For the text-containing cell, return its midpoint in (x, y) coordinate format. 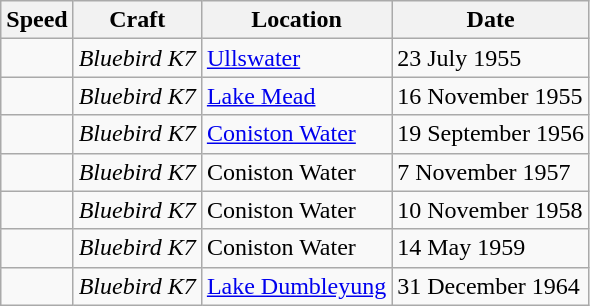
Ullswater (296, 58)
16 November 1955 (491, 96)
31 December 1964 (491, 286)
Craft (137, 20)
Lake Dumbleyung (296, 286)
7 November 1957 (491, 172)
10 November 1958 (491, 210)
Location (296, 20)
Date (491, 20)
23 July 1955 (491, 58)
19 September 1956 (491, 134)
Lake Mead (296, 96)
Speed (37, 20)
14 May 1959 (491, 248)
